Scan for the cell matching the given text and deliver its [x, y] coordinate at center. 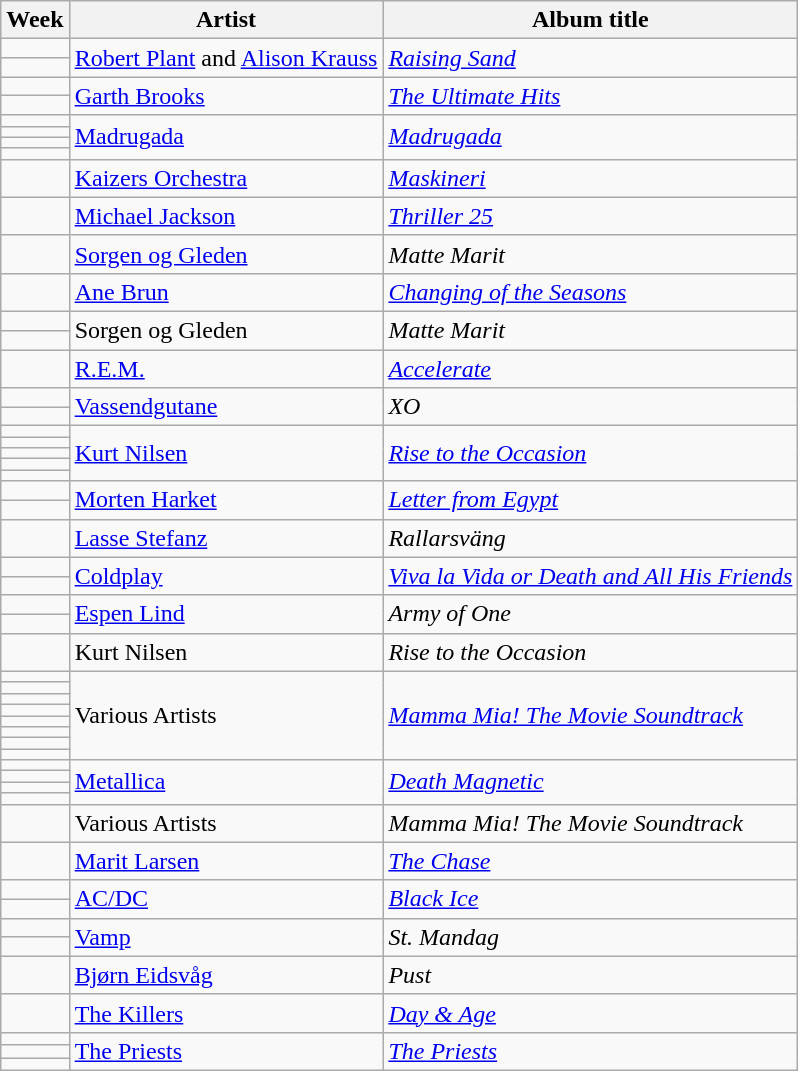
Viva la Vida or Death and All His Friends [590, 576]
Army of One [590, 614]
Robert Plant and Alison Krauss [226, 58]
Rallarsväng [590, 538]
Garth Brooks [226, 96]
Ane Brun [226, 292]
Raising Sand [590, 58]
Lasse Stefanz [226, 538]
The Killers [226, 1013]
Thriller 25 [590, 216]
Artist [226, 20]
Week [35, 20]
Vamp [226, 937]
Espen Lind [226, 614]
XO [590, 407]
Pust [590, 975]
Vassendgutane [226, 407]
The Chase [590, 861]
Album title [590, 20]
Maskineri [590, 178]
Metallica [226, 782]
Kaizers Orchestra [226, 178]
St. Mandag [590, 937]
Michael Jackson [226, 216]
Marit Larsen [226, 861]
R.E.M. [226, 369]
Accelerate [590, 369]
The Ultimate Hits [590, 96]
Black Ice [590, 899]
Day & Age [590, 1013]
Coldplay [226, 576]
Death Magnetic [590, 782]
Morten Harket [226, 500]
Bjørn Eidsvåg [226, 975]
AC/DC [226, 899]
Changing of the Seasons [590, 292]
Letter from Egypt [590, 500]
